From the cell containing the given text, extract its center point as (x, y) coordinate. 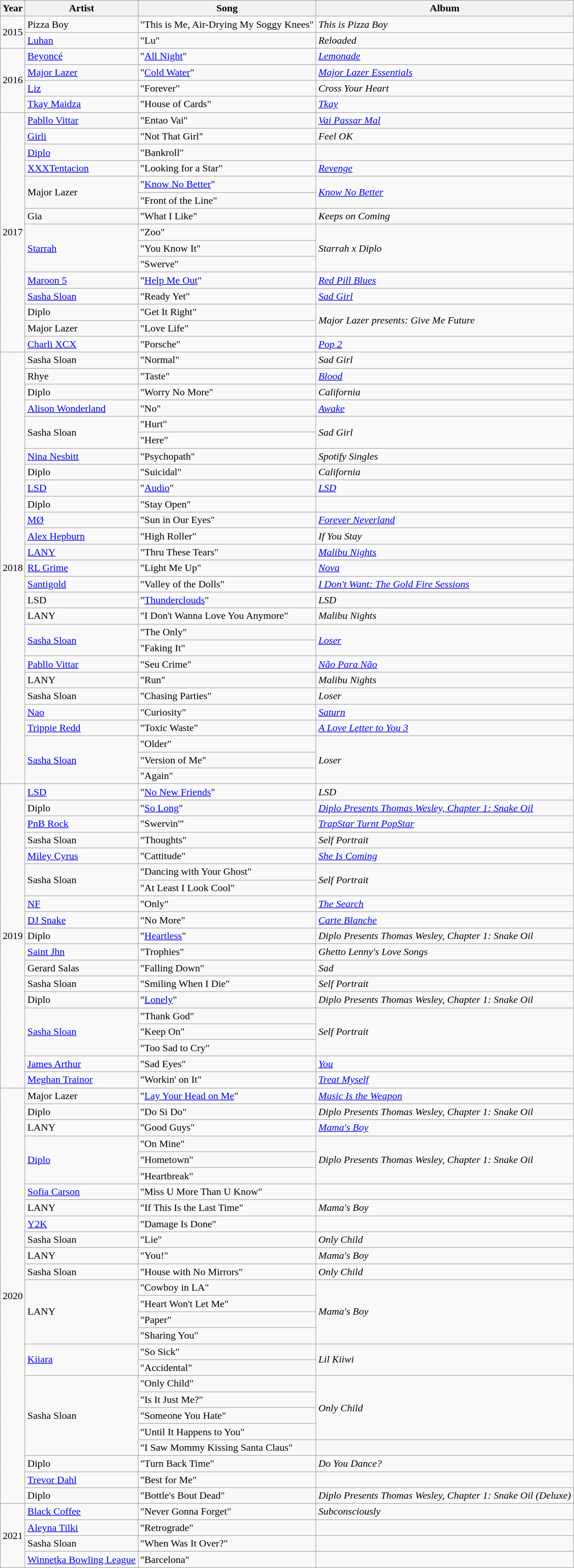
Aleyna Tilki (81, 1528)
MØ (81, 520)
"You!" (227, 1256)
"Sharing You" (227, 1336)
"House with No Mirrors" (227, 1272)
"Audio" (227, 488)
"Only Child" (227, 1384)
PnB Rock (81, 824)
James Arthur (81, 1064)
Carte Blanche (445, 920)
"Workin' on It" (227, 1080)
Pop 2 (445, 344)
"Entao Vai" (227, 120)
Cross Your Heart (445, 88)
Do You Dance? (445, 1463)
"Get It Right" (227, 312)
2021 (13, 1536)
Ghetto Lenny's Love Songs (445, 952)
"Again" (227, 776)
"Thunderclouds" (227, 600)
"Help Me Out" (227, 280)
"Damage Is Done" (227, 1224)
"Suicidal" (227, 472)
"Someone You Hate" (227, 1415)
Reloaded (445, 40)
"Bankroll" (227, 152)
Liz (81, 88)
"Looking for a Star" (227, 168)
"Love Life" (227, 328)
The Search (445, 904)
"Seu Crime" (227, 664)
"Swerve" (227, 264)
She Is Coming (445, 856)
Pizza Boy (81, 24)
"Front of the Line" (227, 200)
Treat Myself (445, 1080)
Forever Neverland (445, 520)
"This is Me, Air-Drying My Soggy Knees" (227, 24)
Kiiara (81, 1360)
"Is It Just Me?" (227, 1400)
Não Para Não (445, 664)
"Cowboy in LA" (227, 1288)
"Swervin'" (227, 824)
"Too Sad to Cry" (227, 1048)
Feel OK (445, 136)
"Sad Eyes" (227, 1064)
2015 (13, 32)
Rhye (81, 376)
"Here" (227, 440)
Saturn (445, 712)
This is Pizza Boy (445, 24)
Awake (445, 408)
"Dancing with Your Ghost" (227, 872)
"Curiosity" (227, 712)
"Psychopath" (227, 456)
"Sun in Our Eyes" (227, 520)
Tkay Maidza (81, 104)
Album (445, 8)
"Chasing Parties" (227, 696)
"Bottle's Bout Dead" (227, 1496)
"Cattitude" (227, 856)
"Ready Yet" (227, 296)
Lil Kiiwi (445, 1360)
"Until It Happens to You" (227, 1431)
If You Stay (445, 536)
Major Lazer Essentials (445, 72)
"Trophies" (227, 952)
"Worry No More" (227, 392)
Nova (445, 568)
Music Is the Weapon (445, 1096)
2018 (13, 568)
XXXTentacion (81, 168)
"Miss U More Than U Know" (227, 1192)
"What I Like" (227, 216)
"Best for Me" (227, 1479)
A Love Letter to You 3 (445, 728)
You (445, 1064)
"The Only" (227, 632)
Luhan (81, 40)
"Only" (227, 904)
"Valley of the Dolls" (227, 584)
Subconsciously (445, 1512)
Meghan Trainor (81, 1080)
"Lie" (227, 1240)
Saint Jhn (81, 952)
"Hometown" (227, 1160)
"High Roller" (227, 536)
"Stay Open" (227, 504)
"Never Gonna Forget" (227, 1512)
Y2K (81, 1224)
"Forever" (227, 88)
Major Lazer presents: Give Me Future (445, 320)
"No More" (227, 920)
"Taste" (227, 376)
Alex Hepburn (81, 536)
"Porsche" (227, 344)
"So Long" (227, 808)
Year (13, 8)
RL Grime (81, 568)
"Thank God" (227, 1016)
Alison Wonderland (81, 408)
"Know No Better" (227, 184)
Vai Passar Mal (445, 120)
"Zoo" (227, 232)
Gia (81, 216)
Winnetka Bowling League (81, 1560)
"Cold Water" (227, 72)
"Toxic Waste" (227, 728)
"I Saw Mommy Kissing Santa Claus" (227, 1447)
Keeps on Coming (445, 216)
"Falling Down" (227, 968)
"Normal" (227, 360)
"Older" (227, 744)
Gerard Salas (81, 968)
"If This Is the Last Time" (227, 1208)
2020 (13, 1296)
Nao (81, 712)
"So Sick" (227, 1352)
Sofia Carson (81, 1192)
"No New Friends" (227, 792)
Spotify Singles (445, 456)
"Faking It" (227, 648)
Red Pill Blues (445, 280)
"Light Me Up" (227, 568)
Lemonade (445, 56)
Artist (81, 8)
Miley Cyrus (81, 856)
NF (81, 904)
2019 (13, 936)
"Heartbreak" (227, 1176)
2017 (13, 232)
"All Night" (227, 56)
"Do Si Do" (227, 1112)
Trippie Redd (81, 728)
"Hurt" (227, 424)
2016 (13, 80)
Starrah x Diplo (445, 248)
I Don't Want: The Gold Fire Sessions (445, 584)
"Accidental" (227, 1368)
"Lonely" (227, 1000)
"Retrograde" (227, 1528)
"When Was It Over?" (227, 1544)
"Lu" (227, 40)
DJ Snake (81, 920)
"No" (227, 408)
Diplo Presents Thomas Wesley, Chapter 1: Snake Oil (Deluxe) (445, 1496)
"Paper" (227, 1320)
Charli XCX (81, 344)
Nina Nesbitt (81, 456)
"Thru These Tears" (227, 552)
"Lay Your Head on Me" (227, 1096)
"You Know It" (227, 248)
"Thoughts" (227, 840)
"Barcelona" (227, 1560)
Girli (81, 136)
TrapStar Turnt PopStar (445, 824)
Maroon 5 (81, 280)
Beyoncé (81, 56)
Tkay (445, 104)
"Heartless" (227, 936)
"Keep On" (227, 1032)
"Turn Back Time" (227, 1463)
Song (227, 8)
"Not That Girl" (227, 136)
Trevor Dahl (81, 1479)
Blood (445, 376)
"Heart Won't Let Me" (227, 1304)
"At Least I Look Cool" (227, 888)
"I Don't Wanna Love You Anymore" (227, 616)
Black Coffee (81, 1512)
"Good Guys" (227, 1128)
"House of Cards" (227, 104)
Santigold (81, 584)
"Version of Me" (227, 760)
"On Mine" (227, 1144)
Know No Better (445, 192)
"Smiling When I Die" (227, 984)
Starrah (81, 248)
Revenge (445, 168)
"Run" (227, 680)
Sad (445, 968)
